Locate the cell with the specified text and output its [X, Y] center coordinate. 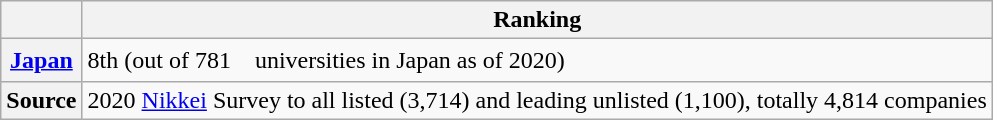
8th (out of 781 universities in Japan as of 2020) [537, 60]
Source [42, 100]
Japan [42, 60]
Ranking [537, 20]
2020 Nikkei Survey to all listed (3,714) and leading unlisted (1,100), totally 4,814 companies [537, 100]
